Return the [x, y] coordinate for the center point of the cell that contains the specified text.  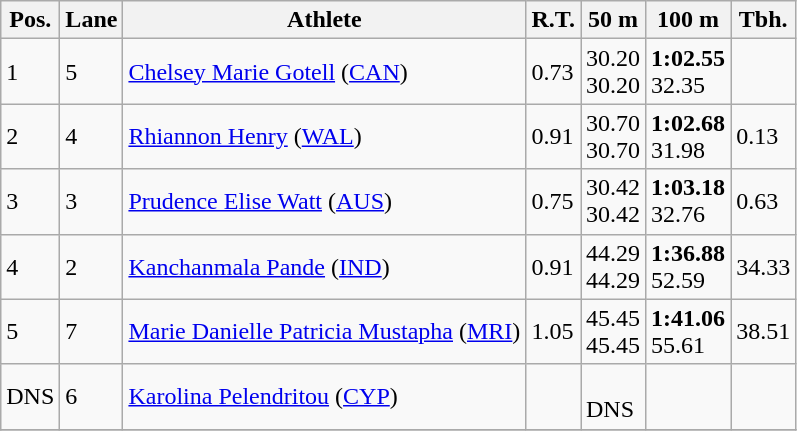
Karolina Pelendritou (CYP) [324, 396]
0.63 [764, 202]
0.73 [554, 72]
1:02.5532.35 [688, 72]
Rhiannon Henry (WAL) [324, 136]
7 [92, 332]
6 [92, 396]
Athlete [324, 20]
0.75 [554, 202]
45.4545.45 [612, 332]
Chelsey Marie Gotell (CAN) [324, 72]
1:36.8852.59 [688, 266]
Tbh. [764, 20]
Marie Danielle Patricia Mustapha (MRI) [324, 332]
Pos. [30, 20]
34.33 [764, 266]
30.7030.70 [612, 136]
1.05 [554, 332]
R.T. [554, 20]
1 [30, 72]
44.2944.29 [612, 266]
Lane [92, 20]
1:03.1832.76 [688, 202]
30.4230.42 [612, 202]
Prudence Elise Watt (AUS) [324, 202]
0.13 [764, 136]
1:02.6831.98 [688, 136]
Kanchanmala Pande (IND) [324, 266]
38.51 [764, 332]
1:41.0655.61 [688, 332]
30.2030.20 [612, 72]
50 m [612, 20]
100 m [688, 20]
